Capture the cell that displays the provided text and extract its (x, y) central coordinate. 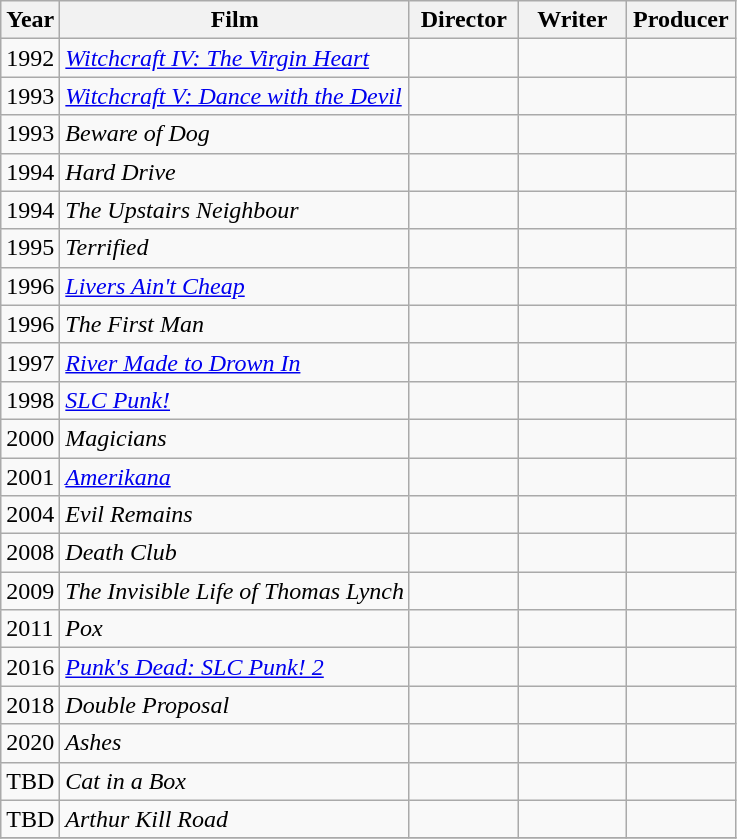
Cat in a Box (235, 781)
Terrified (235, 248)
1997 (30, 362)
Witchcraft V: Dance with the Devil (235, 96)
The Invisible Life of Thomas Lynch (235, 591)
Magicians (235, 438)
2008 (30, 553)
Double Proposal (235, 705)
2018 (30, 705)
Beware of Dog (235, 134)
2016 (30, 667)
Witchcraft IV: The Virgin Heart (235, 58)
Year (30, 20)
The Upstairs Neighbour (235, 210)
1998 (30, 400)
The First Man (235, 324)
1992 (30, 58)
SLC Punk! (235, 400)
Director (464, 20)
Livers Ain't Cheap (235, 286)
Hard Drive (235, 172)
2020 (30, 743)
River Made to Drown In (235, 362)
Amerikana (235, 477)
2004 (30, 515)
Pox (235, 629)
Punk's Dead: SLC Punk! 2 (235, 667)
Writer (572, 20)
2001 (30, 477)
2011 (30, 629)
Ashes (235, 743)
2009 (30, 591)
Arthur Kill Road (235, 819)
2000 (30, 438)
Death Club (235, 553)
Evil Remains (235, 515)
1995 (30, 248)
Film (235, 20)
Producer (682, 20)
